Determine the (X, Y) coordinate at the center of the cell enclosing the given text.  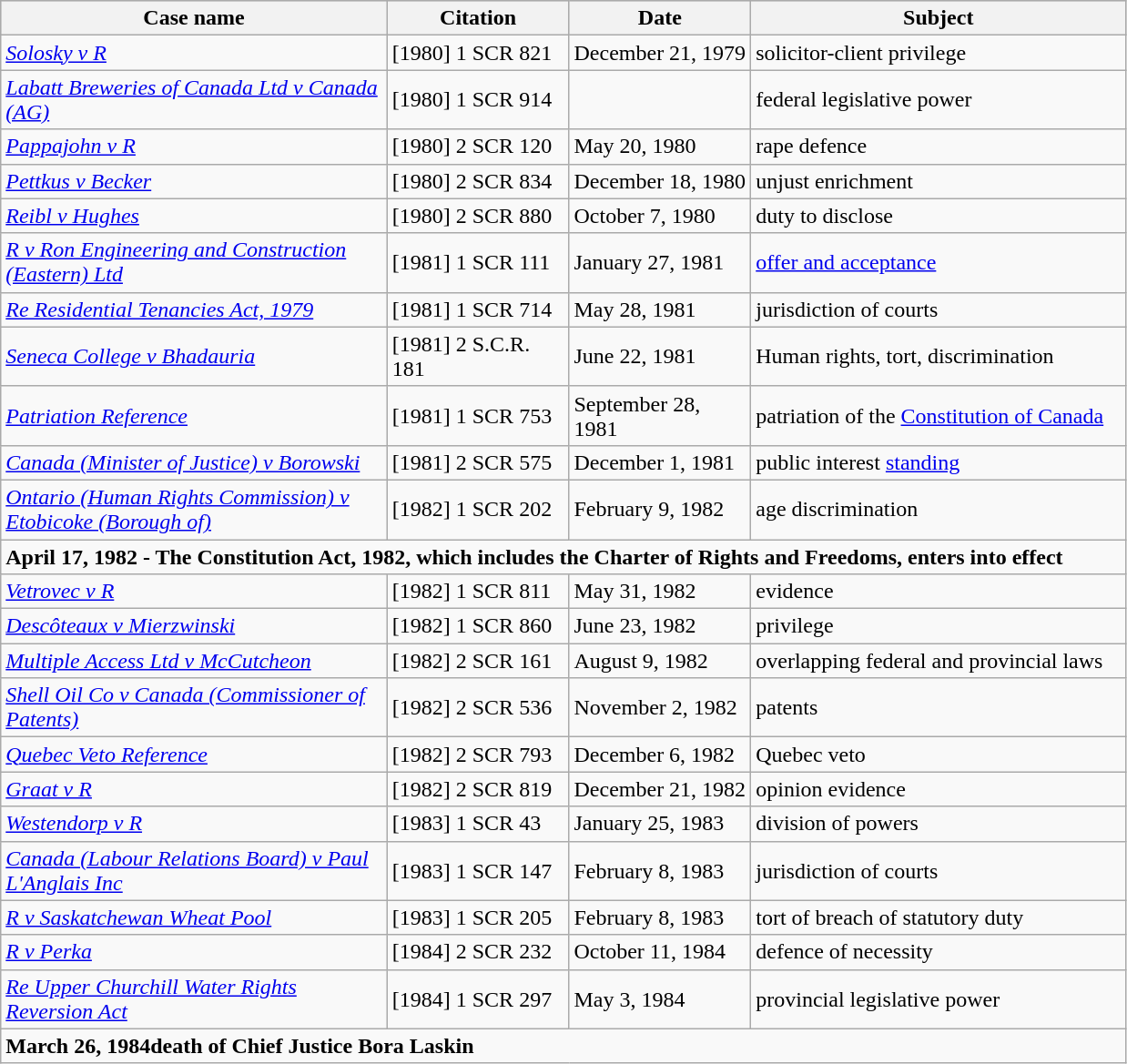
Patriation Reference (194, 415)
[1980] 2 SCR 880 (478, 216)
R v Perka (194, 952)
December 21, 1979 (660, 53)
[1984] 2 SCR 232 (478, 952)
May 28, 1981 (660, 309)
December 21, 1982 (660, 789)
Labatt Breweries of Canada Ltd v Canada (AG) (194, 100)
Pappajohn v R (194, 147)
solicitor-client privilege (939, 53)
[1983] 1 SCR 147 (478, 870)
[1984] 1 SCR 297 (478, 999)
October 11, 1984 (660, 952)
[1983] 1 SCR 43 (478, 824)
public interest standing (939, 462)
unjust enrichment (939, 181)
[1980] 1 SCR 914 (478, 100)
age discrimination (939, 510)
Seneca College v Bhadauria (194, 357)
December 18, 1980 (660, 181)
opinion evidence (939, 789)
[1981] 2 S.C.R. 181 (478, 357)
[1980] 1 SCR 821 (478, 53)
Shell Oil Co v Canada (Commissioner of Patents) (194, 708)
June 23, 1982 (660, 626)
[1983] 1 SCR 205 (478, 917)
[1982] 2 SCR 793 (478, 755)
November 2, 1982 (660, 708)
[1981] 2 SCR 575 (478, 462)
Westendorp v R (194, 824)
[1982] 1 SCR 202 (478, 510)
[1981] 1 SCR 753 (478, 415)
Canada (Labour Relations Board) v Paul L'Anglais Inc (194, 870)
division of powers (939, 824)
Vetrovec v R (194, 592)
R v Ron Engineering and Construction (Eastern) Ltd (194, 262)
[1982] 1 SCR 811 (478, 592)
December 1, 1981 (660, 462)
Subject (939, 18)
rape defence (939, 147)
Ontario (Human Rights Commission) v Etobicoke (Borough of) (194, 510)
Quebec veto (939, 755)
Reibl v Hughes (194, 216)
[1981] 1 SCR 714 (478, 309)
[1982] 2 SCR 536 (478, 708)
patents (939, 708)
December 6, 1982 (660, 755)
Date (660, 18)
R v Saskatchewan Wheat Pool (194, 917)
Human rights, tort, discrimination (939, 357)
September 28, 1981 (660, 415)
[1982] 2 SCR 161 (478, 661)
patriation of the Constitution of Canada (939, 415)
February 9, 1982 (660, 510)
evidence (939, 592)
Descôteaux v Mierzwinski (194, 626)
Quebec Veto Reference (194, 755)
June 22, 1981 (660, 357)
federal legislative power (939, 100)
April 17, 1982 - The Constitution Act, 1982, which includes the Charter of Rights and Freedoms, enters into effect (563, 556)
January 25, 1983 (660, 824)
[1982] 1 SCR 860 (478, 626)
duty to disclose (939, 216)
October 7, 1980 (660, 216)
Case name (194, 18)
August 9, 1982 (660, 661)
overlapping federal and provincial laws (939, 661)
May 31, 1982 (660, 592)
Re Residential Tenancies Act, 1979 (194, 309)
[1980] 2 SCR 120 (478, 147)
Pettkus v Becker (194, 181)
[1981] 1 SCR 111 (478, 262)
tort of breach of statutory duty (939, 917)
May 3, 1984 (660, 999)
offer and acceptance (939, 262)
Citation (478, 18)
Re Upper Churchill Water Rights Reversion Act (194, 999)
[1982] 2 SCR 819 (478, 789)
Solosky v R (194, 53)
May 20, 1980 (660, 147)
Multiple Access Ltd v McCutcheon (194, 661)
provincial legislative power (939, 999)
Canada (Minister of Justice) v Borowski (194, 462)
January 27, 1981 (660, 262)
[1980] 2 SCR 834 (478, 181)
Graat v R (194, 789)
defence of necessity (939, 952)
March 26, 1984death of Chief Justice Bora Laskin (563, 1046)
privilege (939, 626)
